Return the [x, y] coordinate for the center point of the cell that contains the specified text.  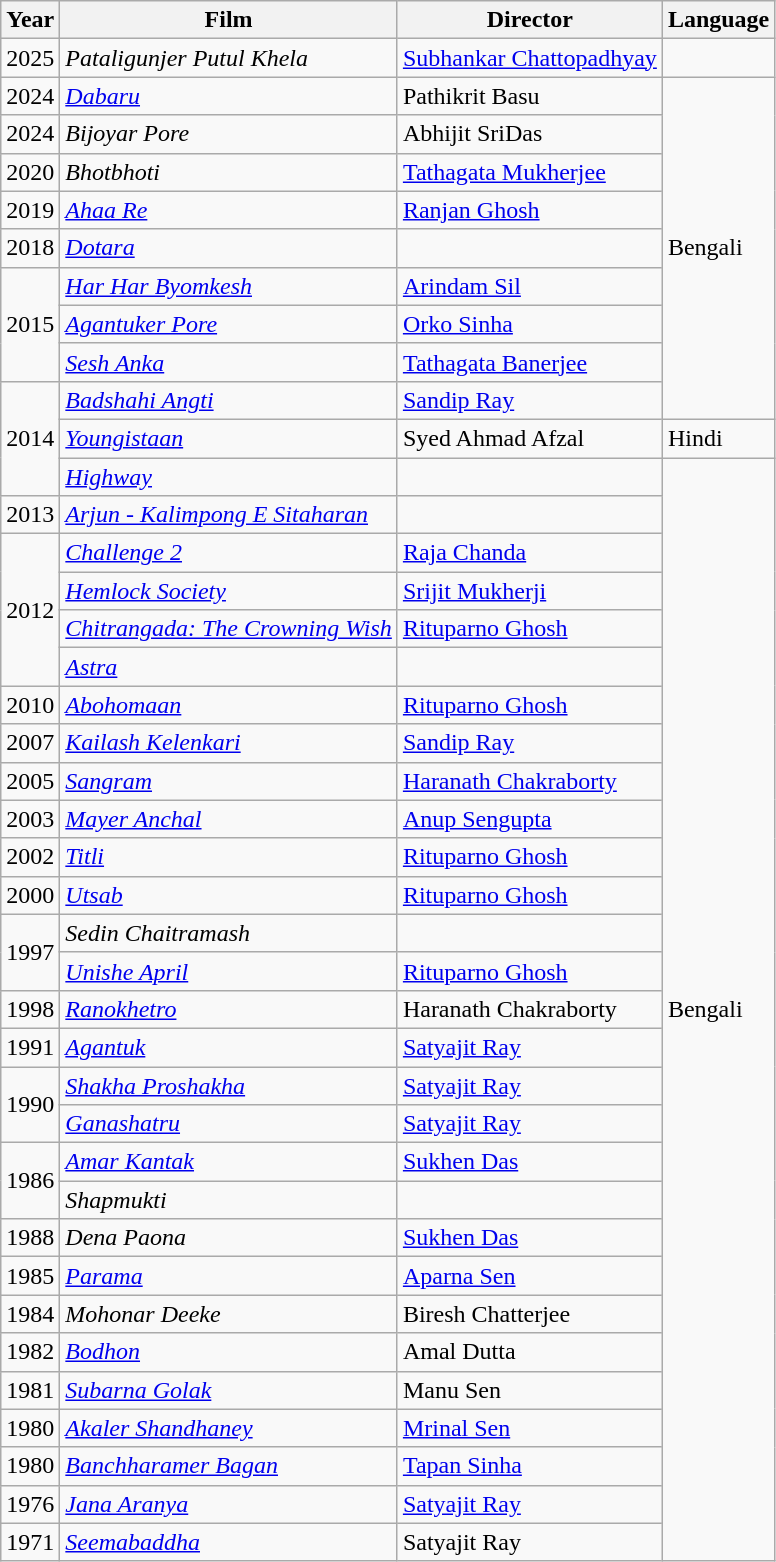
Kailash Kelenkari [229, 743]
Highway [229, 477]
Film [229, 20]
Agantuker Pore [229, 324]
Hindi [718, 438]
Amal Dutta [530, 1352]
1982 [30, 1352]
Ganashatru [229, 1124]
Jana Aranya [229, 1504]
Banchharamer Bagan [229, 1466]
1984 [30, 1314]
2010 [30, 705]
1976 [30, 1504]
Pataligunjer Putul Khela [229, 58]
Agantuk [229, 1047]
2014 [30, 438]
Ahaa Re [229, 210]
Subarna Golak [229, 1390]
Dotara [229, 248]
2018 [30, 248]
1986 [30, 1181]
1971 [30, 1542]
Sesh Anka [229, 362]
1985 [30, 1276]
Syed Ahmad Afzal [530, 438]
Parama [229, 1276]
Abohomaan [229, 705]
Shakha Proshakha [229, 1085]
1988 [30, 1238]
Pathikrit Basu [530, 96]
Sedin Chaitramash [229, 933]
Bijoyar Pore [229, 134]
Seemabaddha [229, 1542]
1997 [30, 952]
2012 [30, 610]
Language [718, 20]
Utsab [229, 895]
Ranokhetro [229, 1009]
Tathagata Banerjee [530, 362]
Hemlock Society [229, 591]
2020 [30, 172]
2003 [30, 819]
Dabaru [229, 96]
Raja Chanda [530, 553]
1981 [30, 1390]
Subhankar Chattopadhyay [530, 58]
Badshahi Angti [229, 400]
Ranjan Ghosh [530, 210]
Anup Sengupta [530, 819]
1990 [30, 1104]
Chitrangada: The Crowning Wish [229, 629]
Shapmukti [229, 1200]
1991 [30, 1047]
Abhijit SriDas [530, 134]
Unishe April [229, 971]
Amar Kantak [229, 1162]
Youngistaan [229, 438]
Sangram [229, 781]
2013 [30, 515]
Orko Sinha [530, 324]
Challenge 2 [229, 553]
Mrinal Sen [530, 1428]
2007 [30, 743]
Bhotbhoti [229, 172]
2025 [30, 58]
Astra [229, 667]
Srijit Mukherji [530, 591]
Mohonar Deeke [229, 1314]
Arjun - Kalimpong E Sitaharan [229, 515]
2019 [30, 210]
Titli [229, 857]
Mayer Anchal [229, 819]
Tapan Sinha [530, 1466]
Biresh Chatterjee [530, 1314]
Har Har Byomkesh [229, 286]
Aparna Sen [530, 1276]
2005 [30, 781]
Director [530, 20]
2002 [30, 857]
Bodhon [229, 1352]
Arindam Sil [530, 286]
2000 [30, 895]
Tathagata Mukherjee [530, 172]
Manu Sen [530, 1390]
2015 [30, 324]
Akaler Shandhaney [229, 1428]
Year [30, 20]
1998 [30, 1009]
Dena Paona [229, 1238]
